Extract the (X, Y) coordinate from the center of the cell holding the provided text.  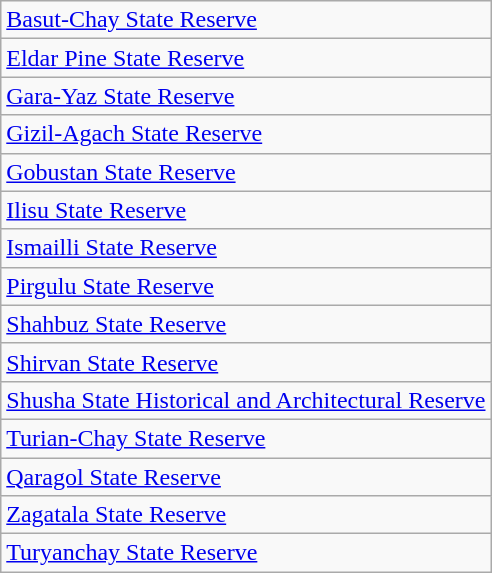
Eldar Pine State Reserve (246, 58)
Gobustan State Reserve (246, 172)
Turian-Chay State Reserve (246, 438)
Basut-Chay State Reserve (246, 20)
Qaragol State Reserve (246, 477)
Pirgulu State Reserve (246, 286)
Ilisu State Reserve (246, 210)
Gizil-Agach State Reserve (246, 134)
Shahbuz State Reserve (246, 324)
Shirvan State Reserve (246, 362)
Turyanchay State Reserve (246, 553)
Zagatala State Reserve (246, 515)
Shusha State Historical and Architectural Reserve (246, 400)
Ismailli State Reserve (246, 248)
Gara-Yaz State Reserve (246, 96)
